For the text-containing cell, return its midpoint in (X, Y) coordinate format. 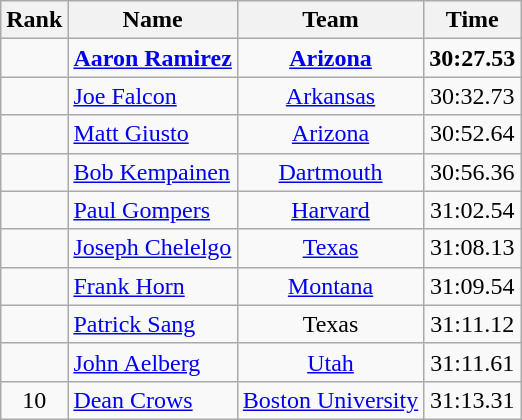
John Aelberg (152, 362)
31:09.54 (472, 286)
30:32.73 (472, 96)
Name (152, 20)
Joe Falcon (152, 96)
Rank (34, 20)
31:02.54 (472, 210)
Utah (330, 362)
31:08.13 (472, 248)
30:52.64 (472, 134)
Arkansas (330, 96)
Dartmouth (330, 172)
Boston University (330, 400)
Joseph Chelelgo (152, 248)
Dean Crows (152, 400)
Montana (330, 286)
10 (34, 400)
Harvard (330, 210)
Team (330, 20)
Patrick Sang (152, 324)
Frank Horn (152, 286)
Paul Gompers (152, 210)
Aaron Ramirez (152, 58)
30:27.53 (472, 58)
Matt Giusto (152, 134)
31:11.61 (472, 362)
Bob Kempainen (152, 172)
31:13.31 (472, 400)
30:56.36 (472, 172)
31:11.12 (472, 324)
Time (472, 20)
